Pinpoint the cell where the given text exists, returning its (x, y) midpoint coordinate. 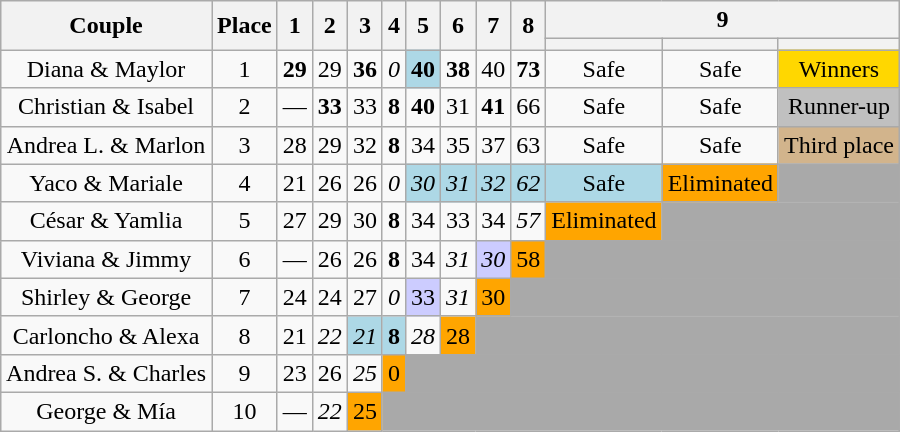
Andrea L. & Marlon (106, 145)
Runner-up (838, 107)
Shirley & George (106, 297)
35 (458, 145)
62 (528, 183)
Yaco & Mariale (106, 183)
36 (364, 69)
Couple (106, 26)
Viviana & Jimmy (106, 259)
10 (245, 411)
Carloncho & Alexa (106, 335)
George & Mía (106, 411)
Diana & Maylor (106, 69)
58 (528, 259)
38 (458, 69)
Christian & Isabel (106, 107)
63 (528, 145)
César & Yamlia (106, 221)
41 (494, 107)
57 (528, 221)
Third place (838, 145)
37 (494, 145)
73 (528, 69)
Winners (838, 69)
Place (245, 26)
66 (528, 107)
Andrea S. & Charles (106, 373)
23 (294, 373)
